Detect which cell encompasses the target text, then output its (X, Y) center coordinate. 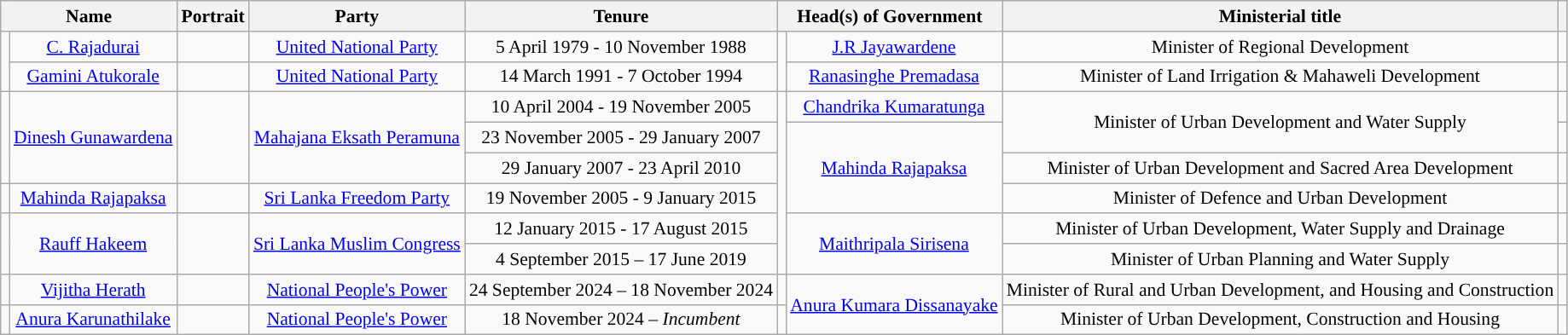
Maithripala Sirisena (894, 244)
12 January 2015 - 17 August 2015 (621, 229)
Name (89, 16)
Sri Lanka Muslim Congress (357, 244)
Minister of Urban Planning and Water Supply (1281, 259)
Tenure (621, 16)
29 January 2007 - 23 April 2010 (621, 168)
Minister of Defence and Urban Development (1281, 199)
Minister of Urban Development and Sacred Area Development (1281, 168)
Ranasinghe Premadasa (894, 77)
Dinesh Gunawardena (94, 138)
Chandrika Kumaratunga (894, 107)
19 November 2005 - 9 January 2015 (621, 199)
5 April 1979 - 10 November 1988 (621, 47)
Anura Kumara Dissanayake (894, 305)
14 March 1991 - 7 October 1994 (621, 77)
Minister of Rural and Urban Development, and Housing and Construction (1281, 290)
Head(s) of Government (890, 16)
Party (357, 16)
Minister of Regional Development (1281, 47)
18 November 2024 – Incumbent (621, 320)
23 November 2005 - 29 January 2007 (621, 138)
J.R Jayawardene (894, 47)
4 September 2015 – 17 June 2019 (621, 259)
Mahajana Eksath Peramuna (357, 138)
Vijitha Herath (94, 290)
Gamini Atukorale (94, 77)
Minister of Urban Development, Construction and Housing (1281, 320)
Portrait (212, 16)
C. Rajadurai (94, 47)
Minister of Urban Development and Water Supply (1281, 123)
Sri Lanka Freedom Party (357, 199)
Rauff Hakeem (94, 244)
Ministerial title (1281, 16)
10 April 2004 - 19 November 2005 (621, 107)
24 September 2024 – 18 November 2024 (621, 290)
Anura Karunathilake (94, 320)
Minister of Urban Development, Water Supply and Drainage (1281, 229)
Minister of Land Irrigation & Mahaweli Development (1281, 77)
